Extract the [X, Y] coordinate from the center of the cell holding the provided text.  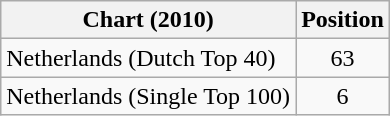
Chart (2010) [148, 20]
Position [343, 20]
Netherlands (Dutch Top 40) [148, 58]
Netherlands (Single Top 100) [148, 96]
6 [343, 96]
63 [343, 58]
